Pinpoint the cell where the given text exists, returning its (X, Y) midpoint coordinate. 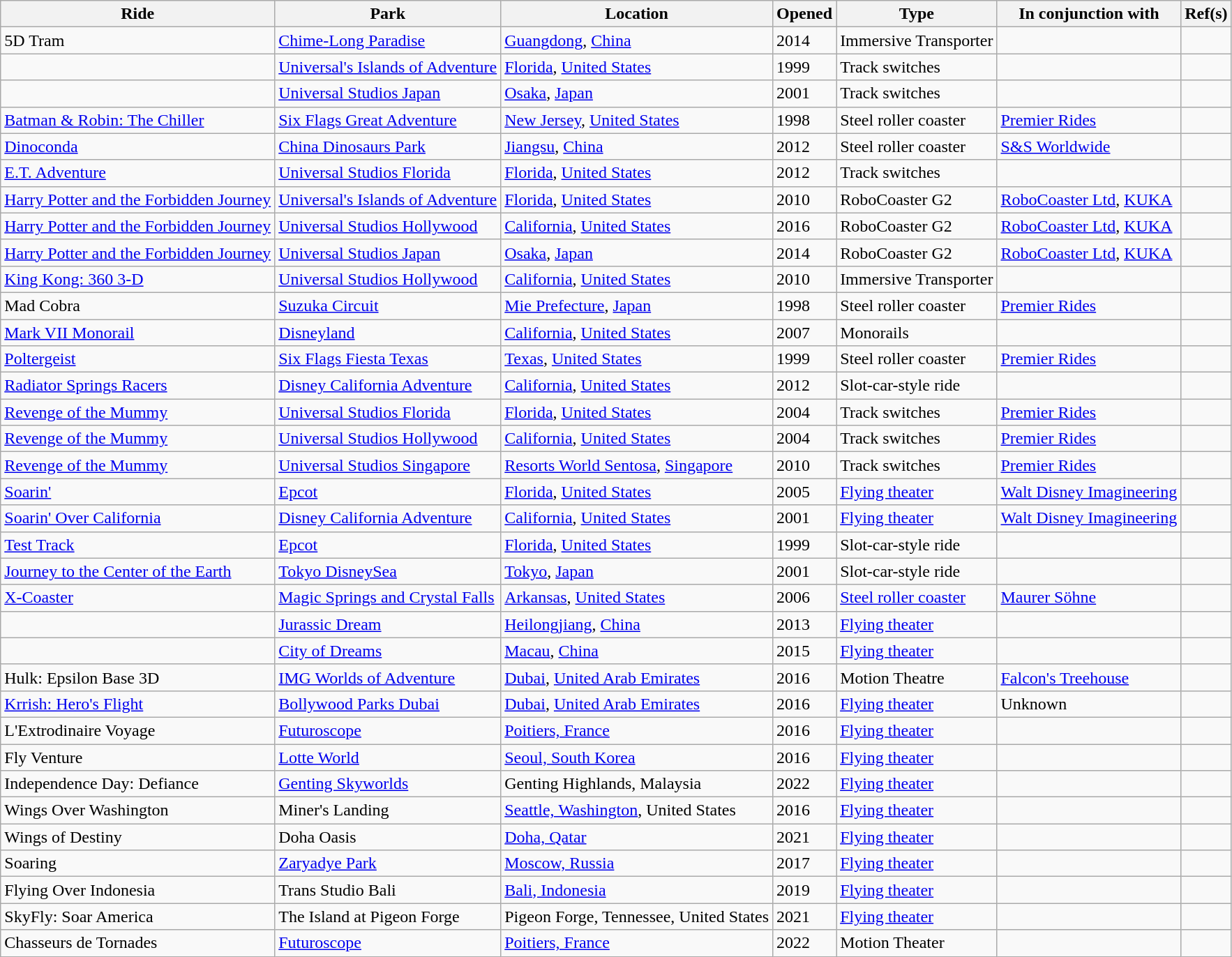
Resorts World Sentosa, Singapore (637, 465)
Mad Cobra (138, 306)
Doha Oasis (388, 837)
Batman & Robin: The Chiller (138, 120)
2019 (805, 890)
Six Flags Fiesta Texas (388, 359)
Seattle, Washington, United States (637, 811)
In conjunction with (1089, 14)
L'Extrodinaire Voyage (138, 730)
SkyFly: Soar America (138, 917)
The Island at Pigeon Forge (388, 917)
Miner's Landing (388, 811)
Monorails (917, 333)
Location (637, 14)
Chime-Long Paradise (388, 40)
2013 (805, 624)
Suzuka Circuit (388, 306)
Ride (138, 14)
Heilongjiang, China (637, 624)
Falcon's Treehouse (1089, 677)
Mie Prefecture, Japan (637, 306)
Soarin' Over California (138, 518)
Motion Theater (917, 943)
Soarin' (138, 492)
Ref(s) (1206, 14)
Krrish: Hero's Flight (138, 704)
2006 (805, 598)
Wings Over Washington (138, 811)
2015 (805, 651)
Doha, Qatar (637, 837)
Wings of Destiny (138, 837)
Hulk: Epsilon Base 3D (138, 677)
Flying Over Indonesia (138, 890)
Bali, Indonesia (637, 890)
Genting Highlands, Malaysia (637, 784)
S&S Worldwide (1089, 146)
King Kong: 360 3-D (138, 279)
Dinoconda (138, 146)
Mark VII Monorail (138, 333)
Tokyo, Japan (637, 571)
Poltergeist (138, 359)
2017 (805, 864)
Journey to the Center of the Earth (138, 571)
Jiangsu, China (637, 146)
Lotte World (388, 757)
Universal Studios Singapore (388, 465)
Maurer Söhne (1089, 598)
Opened (805, 14)
Disneyland (388, 333)
2007 (805, 333)
Guangdong, China (637, 40)
Motion Theatre (917, 677)
Seoul, South Korea (637, 757)
Independence Day: Defiance (138, 784)
Six Flags Great Adventure (388, 120)
Bollywood Parks Dubai (388, 704)
Radiator Springs Racers (138, 386)
IMG Worlds of Adventure (388, 677)
Magic Springs and Crystal Falls (388, 598)
New Jersey, United States (637, 120)
X-Coaster (138, 598)
Arkansas, United States (637, 598)
Tokyo DisneySea (388, 571)
China Dinosaurs Park (388, 146)
2005 (805, 492)
City of Dreams (388, 651)
Test Track (138, 545)
Park (388, 14)
Genting Skyworlds (388, 784)
Macau, China (637, 651)
Moscow, Russia (637, 864)
Pigeon Forge, Tennessee, United States (637, 917)
E.T. Adventure (138, 173)
Jurassic Dream (388, 624)
Fly Venture (138, 757)
Type (917, 14)
5D Tram (138, 40)
Texas, United States (637, 359)
Unknown (1089, 704)
Zaryadye Park (388, 864)
Soaring (138, 864)
Chasseurs de Tornades (138, 943)
Trans Studio Bali (388, 890)
